For the text-containing cell, return its midpoint in (X, Y) coordinate format. 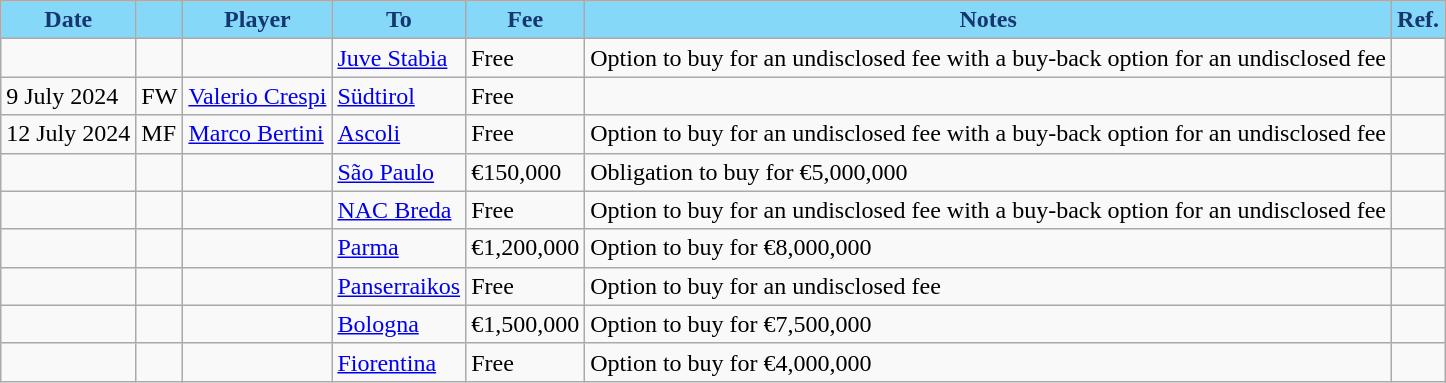
Juve Stabia (399, 58)
9 July 2024 (68, 96)
NAC Breda (399, 210)
Date (68, 20)
Bologna (399, 324)
Ascoli (399, 134)
Marco Bertini (258, 134)
Parma (399, 248)
São Paulo (399, 172)
Ref. (1418, 20)
Fee (526, 20)
Player (258, 20)
Notes (988, 20)
€1,200,000 (526, 248)
Südtirol (399, 96)
Option to buy for €7,500,000 (988, 324)
Option to buy for €4,000,000 (988, 362)
FW (160, 96)
€150,000 (526, 172)
Option to buy for an undisclosed fee (988, 286)
Obligation to buy for €5,000,000 (988, 172)
Panserraikos (399, 286)
Fiorentina (399, 362)
12 July 2024 (68, 134)
€1,500,000 (526, 324)
To (399, 20)
MF (160, 134)
Valerio Crespi (258, 96)
Option to buy for €8,000,000 (988, 248)
